Locate the cell with the specified text and output its (X, Y) center coordinate. 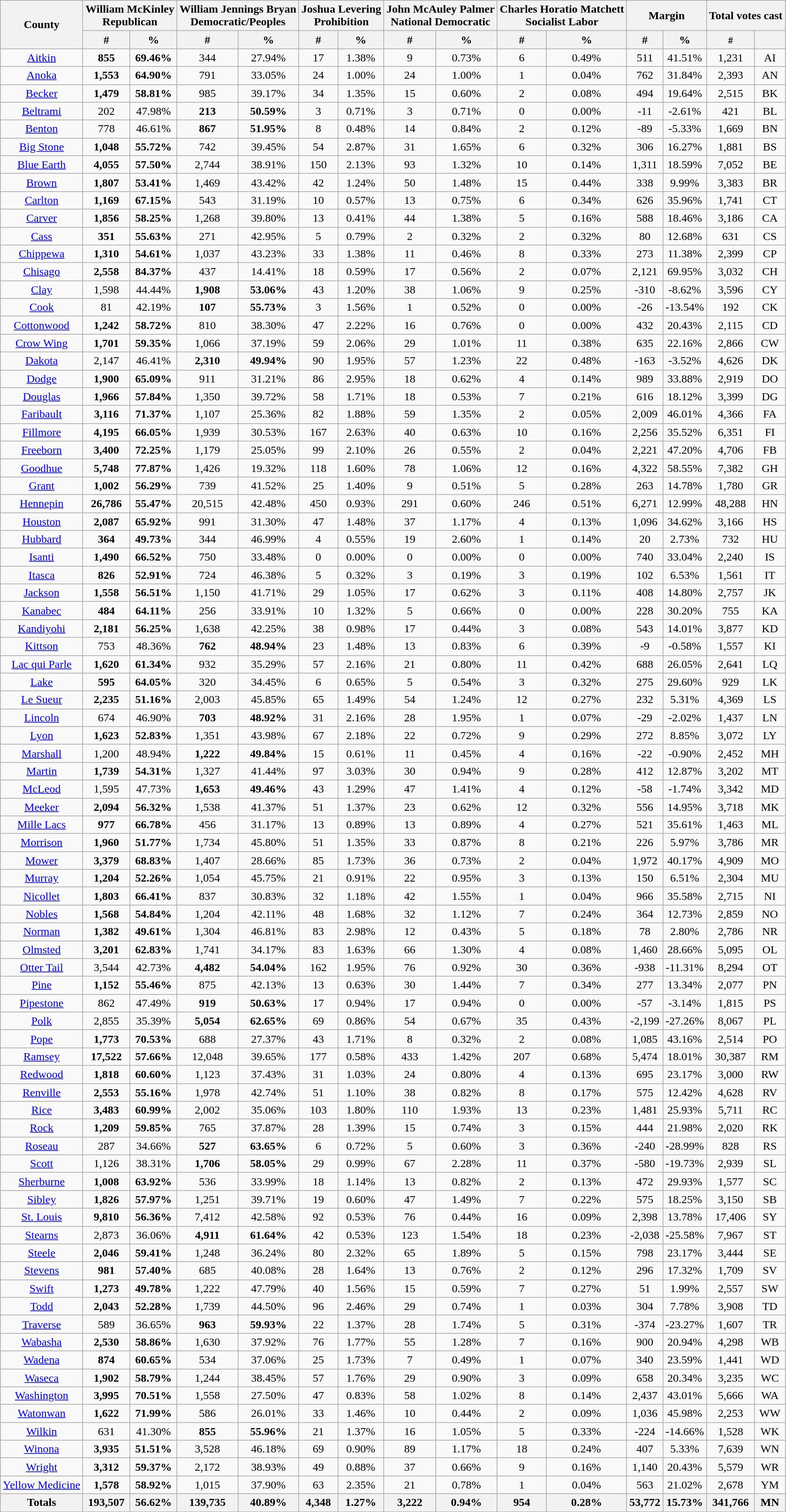
71.37% (153, 414)
8,067 (731, 1021)
55.16% (153, 1093)
1,598 (106, 290)
1.10% (361, 1093)
30,387 (731, 1056)
35.29% (268, 664)
CK (770, 307)
263 (644, 486)
287 (106, 1146)
5,711 (731, 1110)
42.13% (268, 985)
59.93% (268, 1324)
35.61% (685, 825)
-25.58% (685, 1235)
1,780 (731, 486)
WB (770, 1342)
4,348 (318, 1503)
20.94% (685, 1342)
1.02% (466, 1396)
338 (644, 182)
CS (770, 236)
4,628 (731, 1093)
34.17% (268, 950)
2,240 (731, 557)
WK (770, 1431)
HU (770, 539)
874 (106, 1360)
1.39% (361, 1128)
50 (410, 182)
Isanti (42, 557)
828 (731, 1146)
11.38% (685, 254)
35.58% (685, 896)
1,268 (207, 218)
167 (318, 432)
Steele (42, 1253)
41.52% (268, 486)
867 (207, 129)
Rock (42, 1128)
66 (410, 950)
Grant (42, 486)
1,008 (106, 1182)
81 (106, 307)
1,273 (106, 1288)
48,288 (731, 503)
YM (770, 1485)
Clay (42, 290)
256 (207, 611)
40.89% (268, 1503)
118 (318, 468)
-19.73% (685, 1164)
193,507 (106, 1503)
2,172 (207, 1467)
-224 (644, 1431)
-3.14% (685, 1003)
527 (207, 1146)
50.63% (268, 1003)
536 (207, 1182)
18.59% (685, 165)
1,140 (644, 1467)
875 (207, 985)
36.65% (153, 1324)
1,773 (106, 1039)
CD (770, 325)
2,003 (207, 700)
LN (770, 718)
Martin (42, 771)
65.09% (153, 379)
LK (770, 682)
0.99% (361, 1164)
60.65% (153, 1360)
50.59% (268, 111)
Redwood (42, 1074)
0.54% (466, 682)
MT (770, 771)
58.81% (153, 93)
35.52% (685, 432)
275 (644, 682)
59.37% (153, 1467)
0.57% (361, 200)
1,706 (207, 1164)
CY (770, 290)
1,902 (106, 1377)
99 (318, 450)
36.24% (268, 1253)
4,055 (106, 165)
5.97% (685, 843)
58.55% (685, 468)
43.23% (268, 254)
0.17% (587, 1093)
Meeker (42, 807)
Wabasha (42, 1342)
4,909 (731, 861)
511 (644, 58)
Swift (42, 1288)
589 (106, 1324)
1,126 (106, 1164)
3,544 (106, 967)
57.40% (153, 1271)
DK (770, 361)
192 (731, 307)
22.16% (685, 343)
139,735 (207, 1503)
0.29% (587, 735)
WN (770, 1449)
2.18% (361, 735)
2,046 (106, 1253)
40.17% (685, 861)
37.06% (268, 1360)
Joshua LeveringProhibition (341, 16)
1,709 (731, 1271)
Kittson (42, 646)
CP (770, 254)
433 (410, 1056)
37.43% (268, 1074)
1,528 (731, 1431)
272 (644, 735)
41.30% (153, 1431)
41.44% (268, 771)
0.31% (587, 1324)
1.28% (466, 1342)
Totals (42, 1503)
25.93% (685, 1110)
13.34% (685, 985)
626 (644, 200)
Waseca (42, 1377)
51.16% (153, 700)
228 (644, 611)
2,310 (207, 361)
1,900 (106, 379)
Total votes cast (746, 16)
1,653 (207, 789)
PO (770, 1039)
33.99% (268, 1182)
33.05% (268, 75)
1,244 (207, 1377)
53.41% (153, 182)
Pine (42, 985)
2,452 (731, 753)
63.92% (153, 1182)
66.52% (153, 557)
1.64% (361, 1271)
56.36% (153, 1217)
Renville (42, 1093)
484 (106, 611)
47.49% (153, 1003)
1,908 (207, 290)
2,256 (644, 432)
Dakota (42, 361)
59.35% (153, 343)
1,881 (731, 147)
2,253 (731, 1414)
3,935 (106, 1449)
49.84% (268, 753)
55.96% (268, 1431)
1,578 (106, 1485)
0.18% (587, 932)
985 (207, 93)
954 (521, 1503)
2,398 (644, 1217)
232 (644, 700)
0.56% (466, 272)
2.63% (361, 432)
1,463 (731, 825)
1,152 (106, 985)
0.46% (466, 254)
Houston (42, 522)
26 (410, 450)
-89 (644, 129)
-29 (644, 718)
18.12% (685, 397)
Anoka (42, 75)
3,596 (731, 290)
Nicollet (42, 896)
1,407 (207, 861)
Stevens (42, 1271)
Yellow Medicine (42, 1485)
2,715 (731, 896)
45.80% (268, 843)
2.10% (361, 450)
18.25% (685, 1199)
12.73% (685, 914)
5,095 (731, 950)
-23.27% (685, 1324)
4,911 (207, 1235)
RK (770, 1128)
58.25% (153, 218)
1.27% (361, 1503)
57.66% (153, 1056)
0.68% (587, 1056)
0.84% (466, 129)
71.99% (153, 1414)
4,298 (731, 1342)
36.06% (153, 1235)
5,474 (644, 1056)
929 (731, 682)
2.60% (466, 539)
PL (770, 1021)
472 (644, 1182)
0.67% (466, 1021)
3,072 (731, 735)
Fillmore (42, 432)
110 (410, 1110)
408 (644, 593)
5,054 (207, 1021)
4,626 (731, 361)
1,622 (106, 1414)
CT (770, 200)
0.79% (361, 236)
4,706 (731, 450)
6,271 (644, 503)
Lake (42, 682)
7,052 (731, 165)
84.37% (153, 272)
-1.74% (685, 789)
1,251 (207, 1199)
4,366 (731, 414)
Wadena (42, 1360)
Kandiyohi (42, 629)
WD (770, 1360)
34.45% (268, 682)
-2,199 (644, 1021)
1,351 (207, 735)
12.68% (685, 236)
MO (770, 861)
86 (318, 379)
Jackson (42, 593)
1.89% (466, 1253)
1.63% (361, 950)
55.63% (153, 236)
1,460 (644, 950)
8.85% (685, 735)
Marshall (42, 753)
38.45% (268, 1377)
1.80% (361, 1110)
Big Stone (42, 147)
0.39% (587, 646)
47.73% (153, 789)
48.36% (153, 646)
271 (207, 236)
432 (644, 325)
2,530 (106, 1342)
1,311 (644, 165)
38.91% (268, 165)
RW (770, 1074)
0.37% (587, 1164)
7,639 (731, 1449)
42.74% (268, 1093)
Cottonwood (42, 325)
58.72% (153, 325)
2,873 (106, 1235)
Roseau (42, 1146)
49.46% (268, 789)
97 (318, 771)
63 (318, 1485)
3,150 (731, 1199)
14.95% (685, 807)
Watonwan (42, 1414)
3,116 (106, 414)
724 (207, 575)
BN (770, 129)
177 (318, 1056)
51.95% (268, 129)
39.65% (268, 1056)
Nobles (42, 914)
977 (106, 825)
42.73% (153, 967)
-27.26% (685, 1021)
33.88% (685, 379)
1,577 (731, 1182)
-11.31% (685, 967)
-13.54% (685, 307)
20,515 (207, 503)
60.99% (153, 1110)
55 (410, 1342)
2.46% (361, 1306)
-57 (644, 1003)
16.27% (685, 147)
SE (770, 1253)
NR (770, 932)
3,222 (410, 1503)
AI (770, 58)
1,437 (731, 718)
29.93% (685, 1182)
7,412 (207, 1217)
3,877 (731, 629)
213 (207, 111)
1,557 (731, 646)
0.86% (361, 1021)
739 (207, 486)
2,757 (731, 593)
Dodge (42, 379)
Pope (42, 1039)
NO (770, 914)
26.05% (685, 664)
1,481 (644, 1110)
17,522 (106, 1056)
8,294 (731, 967)
55.72% (153, 147)
0.38% (587, 343)
Kanabec (42, 611)
Wilkin (42, 1431)
1,002 (106, 486)
2,919 (731, 379)
1.68% (361, 914)
351 (106, 236)
444 (644, 1128)
55.46% (153, 985)
-0.90% (685, 753)
0.41% (361, 218)
1,826 (106, 1199)
5,748 (106, 468)
Lincoln (42, 718)
3,186 (731, 218)
2,087 (106, 522)
2,147 (106, 361)
90 (318, 361)
49.73% (153, 539)
68.83% (153, 861)
Carver (42, 218)
41.37% (268, 807)
CW (770, 343)
59.85% (153, 1128)
2.73% (685, 539)
MR (770, 843)
1.60% (361, 468)
29.60% (685, 682)
Norman (42, 932)
19.32% (268, 468)
96 (318, 1306)
42.19% (153, 307)
7,382 (731, 468)
MK (770, 807)
-5.33% (685, 129)
1,426 (207, 468)
5,666 (731, 1396)
0.03% (587, 1306)
1.77% (361, 1342)
-9 (644, 646)
RC (770, 1110)
1.12% (466, 914)
3,000 (731, 1074)
963 (207, 1324)
750 (207, 557)
407 (644, 1449)
1,231 (731, 58)
-11 (644, 111)
35 (521, 1021)
49 (318, 1467)
Washington (42, 1396)
1,623 (106, 735)
658 (644, 1377)
1,553 (106, 75)
Pipestone (42, 1003)
2,393 (731, 75)
Beltrami (42, 111)
31.17% (268, 825)
85 (318, 861)
Winona (42, 1449)
SB (770, 1199)
1,382 (106, 932)
BK (770, 93)
103 (318, 1110)
5,579 (731, 1467)
296 (644, 1271)
62.65% (268, 1021)
Murray (42, 878)
2.98% (361, 932)
Polk (42, 1021)
Ramsey (42, 1056)
Sherburne (42, 1182)
1.14% (361, 1182)
3,379 (106, 861)
30.20% (685, 611)
52.28% (153, 1306)
2,939 (731, 1164)
12.99% (685, 503)
1,939 (207, 432)
2.22% (361, 325)
3,202 (731, 771)
494 (644, 93)
3,166 (731, 522)
3,235 (731, 1377)
1,568 (106, 914)
837 (207, 896)
49.78% (153, 1288)
1.40% (361, 486)
OL (770, 950)
2,553 (106, 1093)
61.34% (153, 664)
12,048 (207, 1056)
3,400 (106, 450)
456 (207, 825)
17,406 (731, 1217)
38.30% (268, 325)
Brown (42, 182)
WW (770, 1414)
56.25% (153, 629)
1,150 (207, 593)
563 (644, 1485)
778 (106, 129)
72.25% (153, 450)
2,515 (731, 93)
-2.02% (685, 718)
1,607 (731, 1324)
2,235 (106, 700)
2,094 (106, 807)
1.93% (466, 1110)
43.98% (268, 735)
1,815 (731, 1003)
2,002 (207, 1110)
52.91% (153, 575)
810 (207, 325)
3,032 (731, 272)
31.19% (268, 200)
588 (644, 218)
55.73% (268, 307)
46.41% (153, 361)
162 (318, 967)
AN (770, 75)
46.81% (268, 932)
63.65% (268, 1146)
-8.62% (685, 290)
1.30% (466, 950)
Carlton (42, 200)
Wright (42, 1467)
TD (770, 1306)
1,441 (731, 1360)
57.84% (153, 397)
0.45% (466, 753)
1,200 (106, 753)
35.39% (153, 1021)
26,786 (106, 503)
3,312 (106, 1467)
RV (770, 1093)
25.05% (268, 450)
CA (770, 218)
65.92% (153, 522)
33.48% (268, 557)
421 (731, 111)
1,096 (644, 522)
2.35% (361, 1485)
46.99% (268, 539)
1,538 (207, 807)
42.25% (268, 629)
GH (770, 468)
Lyon (42, 735)
4,369 (731, 700)
102 (644, 575)
46.90% (153, 718)
Chippewa (42, 254)
2,221 (644, 450)
-58 (644, 789)
WA (770, 1396)
PS (770, 1003)
ML (770, 825)
Stearns (42, 1235)
0.78% (466, 1485)
44.50% (268, 1306)
Olmsted (42, 950)
Freeborn (42, 450)
Charles Horatio MatchettSocialist Labor (562, 16)
826 (106, 575)
Becker (42, 93)
57.97% (153, 1199)
0.05% (587, 414)
KA (770, 611)
69.46% (153, 58)
9.99% (685, 182)
37.19% (268, 343)
2,304 (731, 878)
SV (770, 1271)
Morrison (42, 843)
-2.61% (685, 111)
450 (318, 503)
31.30% (268, 522)
4,482 (207, 967)
1,015 (207, 1485)
246 (521, 503)
37.92% (268, 1342)
56.62% (153, 1503)
MD (770, 789)
-28.99% (685, 1146)
1.55% (466, 896)
41.51% (685, 58)
66.41% (153, 896)
45.75% (268, 878)
1.41% (466, 789)
0.25% (587, 290)
31.21% (268, 379)
3,342 (731, 789)
2.06% (361, 343)
LS (770, 700)
1,085 (644, 1039)
31.84% (685, 75)
2,866 (731, 343)
277 (644, 985)
HN (770, 503)
2,855 (106, 1021)
1,248 (207, 1253)
SY (770, 1217)
107 (207, 307)
0.91% (361, 878)
1,327 (207, 771)
John McAuley PalmerNational Democratic (440, 16)
685 (207, 1271)
MH (770, 753)
732 (731, 539)
McLeod (42, 789)
1,123 (207, 1074)
89 (410, 1449)
35.06% (268, 1110)
37.90% (268, 1485)
Mille Lacs (42, 825)
0.92% (466, 967)
1,803 (106, 896)
55.47% (153, 503)
34.66% (153, 1146)
1,630 (207, 1342)
44.44% (153, 290)
2,514 (731, 1039)
IS (770, 557)
2,009 (644, 414)
Hennepin (42, 503)
33.04% (685, 557)
1,304 (207, 932)
45.85% (268, 700)
Douglas (42, 397)
291 (410, 503)
IT (770, 575)
20 (644, 539)
42.11% (268, 914)
47.98% (153, 111)
1,734 (207, 843)
58.92% (153, 1485)
-14.66% (685, 1431)
KD (770, 629)
38.31% (153, 1164)
-0.58% (685, 646)
1,169 (106, 200)
1,972 (644, 861)
2,641 (731, 664)
1.76% (361, 1377)
Crow Wing (42, 343)
39.45% (268, 147)
1,807 (106, 182)
2.87% (361, 147)
1,669 (731, 129)
Goodhue (42, 468)
54.84% (153, 914)
26.01% (268, 1414)
BE (770, 165)
Benton (42, 129)
14.80% (685, 593)
30.53% (268, 432)
67.15% (153, 200)
54.31% (153, 771)
38.93% (268, 1467)
66.78% (153, 825)
21.98% (685, 1128)
5.31% (685, 700)
1.88% (361, 414)
306 (644, 147)
3,483 (106, 1110)
43.01% (685, 1396)
-26 (644, 307)
1.03% (361, 1074)
1,960 (106, 843)
798 (644, 1253)
53.06% (268, 290)
3,908 (731, 1306)
3,718 (731, 807)
Hubbard (42, 539)
1,048 (106, 147)
58.79% (153, 1377)
2.13% (361, 165)
-938 (644, 967)
Cass (42, 236)
37.87% (268, 1128)
42.58% (268, 1217)
5.33% (685, 1449)
56.51% (153, 593)
0.88% (361, 1467)
MN (770, 1503)
62.83% (153, 950)
46.01% (685, 414)
6.51% (685, 878)
41.71% (268, 593)
RM (770, 1056)
2,181 (106, 629)
39.80% (268, 218)
ST (770, 1235)
36 (410, 861)
2,557 (731, 1288)
1,469 (207, 182)
49.61% (153, 932)
4,195 (106, 432)
1,037 (207, 254)
-2,038 (644, 1235)
1,818 (106, 1074)
989 (644, 379)
14 (410, 129)
DO (770, 379)
Aitkin (42, 58)
51.51% (153, 1449)
1.65% (466, 147)
51.77% (153, 843)
304 (644, 1306)
52.83% (153, 735)
MU (770, 878)
1.42% (466, 1056)
981 (106, 1271)
Margin (666, 16)
1,561 (731, 575)
St. Louis (42, 1217)
34 (318, 93)
2,399 (731, 254)
-580 (644, 1164)
1,054 (207, 878)
CH (770, 272)
595 (106, 682)
Cook (42, 307)
1,966 (106, 397)
Chisago (42, 272)
1.54% (466, 1235)
2.32% (361, 1253)
Blue Earth (42, 165)
DG (770, 397)
TR (770, 1324)
740 (644, 557)
13.78% (685, 1217)
7.78% (685, 1306)
KI (770, 646)
1.23% (466, 361)
49.94% (268, 361)
3,444 (731, 1253)
Todd (42, 1306)
39.71% (268, 1199)
GR (770, 486)
Rice (42, 1110)
202 (106, 111)
59.41% (153, 1253)
52.26% (153, 878)
15.73% (685, 1503)
PN (770, 985)
2,121 (644, 272)
0.52% (466, 307)
18.46% (685, 218)
1,242 (106, 325)
635 (644, 343)
0.42% (587, 664)
932 (207, 664)
3,201 (106, 950)
991 (207, 522)
2,437 (644, 1396)
27.50% (268, 1396)
LY (770, 735)
412 (644, 771)
791 (207, 75)
Traverse (42, 1324)
42.95% (268, 236)
6.53% (685, 575)
34.62% (685, 522)
SW (770, 1288)
12.42% (685, 1093)
123 (410, 1235)
1.74% (466, 1324)
674 (106, 718)
RS (770, 1146)
WR (770, 1467)
320 (207, 682)
69.95% (685, 272)
3,383 (731, 182)
556 (644, 807)
46.38% (268, 575)
1,479 (106, 93)
0.58% (361, 1056)
44 (410, 218)
966 (644, 896)
703 (207, 718)
2.95% (361, 379)
1,066 (207, 343)
0.87% (466, 843)
2,558 (106, 272)
1,978 (207, 1093)
-3.52% (685, 361)
-374 (644, 1324)
753 (106, 646)
BL (770, 111)
18.01% (685, 1056)
17.32% (685, 1271)
0.65% (361, 682)
-163 (644, 361)
48 (318, 914)
2.80% (685, 932)
1,310 (106, 254)
FI (770, 432)
WC (770, 1377)
70.53% (153, 1039)
92 (318, 1217)
1.20% (361, 290)
77.87% (153, 468)
64.90% (153, 75)
64.11% (153, 611)
County (42, 24)
Le Sueur (42, 700)
226 (644, 843)
Mower (42, 861)
1,490 (106, 557)
BR (770, 182)
46.61% (153, 129)
54.61% (153, 254)
900 (644, 1342)
58.05% (268, 1164)
Otter Tail (42, 967)
21.02% (685, 1485)
Faribault (42, 414)
742 (207, 147)
35.96% (685, 200)
765 (207, 1128)
2,020 (731, 1128)
HS (770, 522)
437 (207, 272)
43.16% (685, 1039)
30.83% (268, 896)
39.17% (268, 93)
586 (207, 1414)
1.29% (361, 789)
48.92% (268, 718)
273 (644, 254)
19.64% (685, 93)
42.48% (268, 503)
755 (731, 611)
-22 (644, 753)
93 (410, 165)
911 (207, 379)
2,043 (106, 1306)
FA (770, 414)
60.60% (153, 1074)
1.01% (466, 343)
0.95% (466, 878)
1,620 (106, 664)
0.11% (587, 593)
1.99% (685, 1288)
SL (770, 1164)
66.05% (153, 432)
JK (770, 593)
20.34% (685, 1377)
2,744 (207, 165)
2,077 (731, 985)
340 (644, 1360)
2.28% (466, 1164)
14.78% (685, 486)
FB (770, 450)
Itasca (42, 575)
14.01% (685, 629)
25.36% (268, 414)
1,856 (106, 218)
46.18% (268, 1449)
2,115 (731, 325)
39.72% (268, 397)
Lac qui Parle (42, 664)
4,322 (644, 468)
William McKinleyRepublican (130, 16)
1.46% (361, 1414)
919 (207, 1003)
0.98% (361, 629)
2,678 (731, 1485)
695 (644, 1074)
0.61% (361, 753)
43.42% (268, 182)
3.03% (361, 771)
47.20% (685, 450)
534 (207, 1360)
NI (770, 896)
53,772 (644, 1503)
56.32% (153, 807)
6,351 (731, 432)
862 (106, 1003)
3,528 (207, 1449)
OT (770, 967)
1,701 (106, 343)
23.59% (685, 1360)
1,209 (106, 1128)
1,107 (207, 414)
521 (644, 825)
56.29% (153, 486)
616 (644, 397)
2,786 (731, 932)
12.87% (685, 771)
3,995 (106, 1396)
82 (318, 414)
2,859 (731, 914)
3,399 (731, 397)
9,810 (106, 1217)
LQ (770, 664)
0.75% (466, 200)
27.37% (268, 1039)
1,638 (207, 629)
40.08% (268, 1271)
BS (770, 147)
14.41% (268, 272)
1,595 (106, 789)
61.64% (268, 1235)
57.50% (153, 165)
1,350 (207, 397)
SC (770, 1182)
7,967 (731, 1235)
0.93% (361, 503)
-310 (644, 290)
54.04% (268, 967)
207 (521, 1056)
27.94% (268, 58)
58.86% (153, 1342)
1.44% (466, 985)
47.79% (268, 1288)
64.05% (153, 682)
William Jennings BryanDemocratic/Peoples (238, 16)
0.22% (587, 1199)
1.18% (361, 896)
1,036 (644, 1414)
Sibley (42, 1199)
70.51% (153, 1396)
3,786 (731, 843)
Scott (42, 1164)
341,766 (731, 1503)
45.98% (685, 1414)
1,179 (207, 450)
-240 (644, 1146)
33.91% (268, 611)
